Locate the cell with the specified text and output its [x, y] center coordinate. 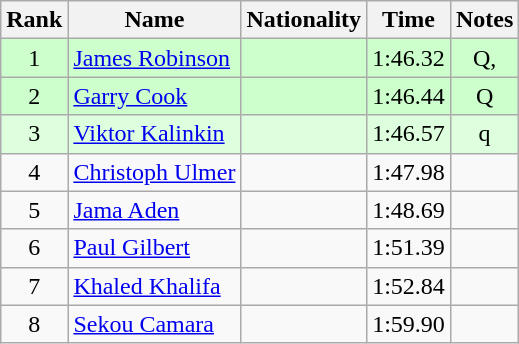
4 [34, 172]
Nationality [304, 20]
3 [34, 134]
1:46.32 [409, 58]
5 [34, 210]
Time [409, 20]
Q, [484, 58]
Notes [484, 20]
Sekou Camara [154, 324]
q [484, 134]
1:51.39 [409, 248]
Christoph Ulmer [154, 172]
Q [484, 96]
6 [34, 248]
Khaled Khalifa [154, 286]
Paul Gilbert [154, 248]
2 [34, 96]
8 [34, 324]
1:47.98 [409, 172]
1 [34, 58]
7 [34, 286]
Jama Aden [154, 210]
Name [154, 20]
1:46.57 [409, 134]
1:52.84 [409, 286]
1:46.44 [409, 96]
Rank [34, 20]
Viktor Kalinkin [154, 134]
1:48.69 [409, 210]
James Robinson [154, 58]
Garry Cook [154, 96]
1:59.90 [409, 324]
